Locate the cell with the specified text and output its (X, Y) center coordinate. 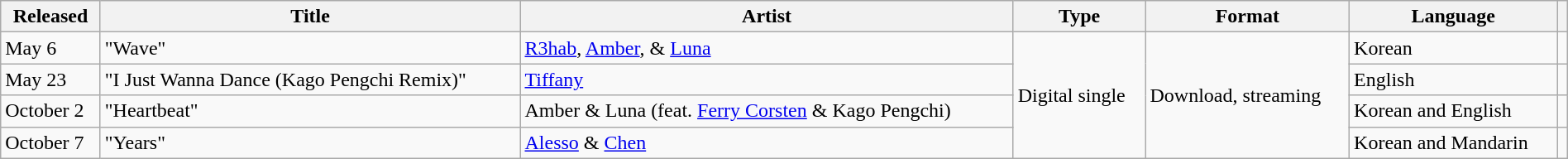
Type (1079, 17)
Digital single (1079, 95)
Title (310, 17)
"Heartbeat" (310, 111)
"Years" (310, 142)
"Wave" (310, 48)
Tiffany (767, 79)
Korean (1454, 48)
Artist (767, 17)
October 7 (50, 142)
Korean and Mandarin (1454, 142)
May 23 (50, 79)
Download, streaming (1247, 95)
Korean and English (1454, 111)
Alesso & Chen (767, 142)
May 6 (50, 48)
Format (1247, 17)
R3hab, Amber, & Luna (767, 48)
"I Just Wanna Dance (Kago Pengchi Remix)" (310, 79)
Amber & Luna (feat. Ferry Corsten & Kago Pengchi) (767, 111)
October 2 (50, 111)
Language (1454, 17)
English (1454, 79)
Released (50, 17)
